Capture the cell that displays the provided text and extract its [x, y] central coordinate. 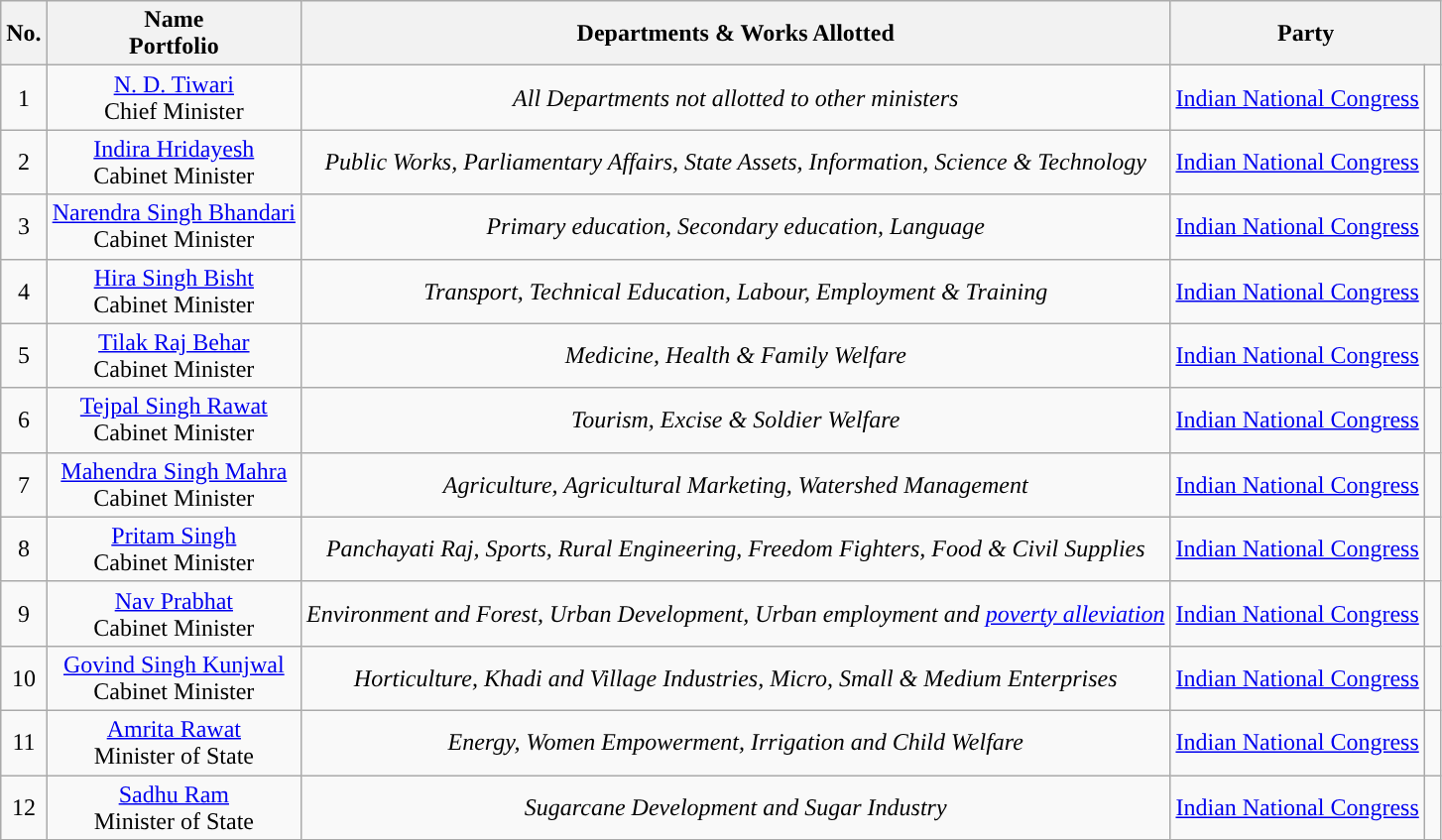
Narendra Singh BhandariCabinet Minister [174, 226]
Environment and Forest, Urban Development, Urban employment and poverty alleviation [735, 613]
No. [24, 34]
Sugarcane Development and Sugar Industry [735, 807]
Indira HridayeshCabinet Minister [174, 163]
9 [24, 613]
All Departments not allotted to other ministers [735, 97]
Mahendra Singh MahraCabinet Minister [174, 484]
NamePortfolio [174, 34]
Tourism, Excise & Soldier Welfare [735, 420]
Tejpal Singh RawatCabinet Minister [174, 420]
1 [24, 97]
Transport, Technical Education, Labour, Employment & Training [735, 292]
3 [24, 226]
6 [24, 420]
Medicine, Health & Family Welfare [735, 355]
Panchayati Raj, Sports, Rural Engineering, Freedom Fighters, Food & Civil Supplies [735, 549]
Tilak Raj BeharCabinet Minister [174, 355]
Departments & Works Allotted [735, 34]
Pritam SinghCabinet Minister [174, 549]
Hira Singh BishtCabinet Minister [174, 292]
8 [24, 549]
N. D. TiwariChief Minister [174, 97]
5 [24, 355]
Energy, Women Empowerment, Irrigation and Child Welfare [735, 742]
11 [24, 742]
Agriculture, Agricultural Marketing, Watershed Management [735, 484]
12 [24, 807]
Govind Singh KunjwalCabinet Minister [174, 678]
Sadhu RamMinister of State [174, 807]
Primary education, Secondary education, Language [735, 226]
7 [24, 484]
2 [24, 163]
4 [24, 292]
10 [24, 678]
Public Works, Parliamentary Affairs, State Assets, Information, Science & Technology [735, 163]
Horticulture, Khadi and Village Industries, Micro, Small & Medium Enterprises [735, 678]
Amrita RawatMinister of State [174, 742]
Party [1305, 34]
Nav PrabhatCabinet Minister [174, 613]
